Return the (x, y) coordinate for the center point of the cell that contains the specified text.  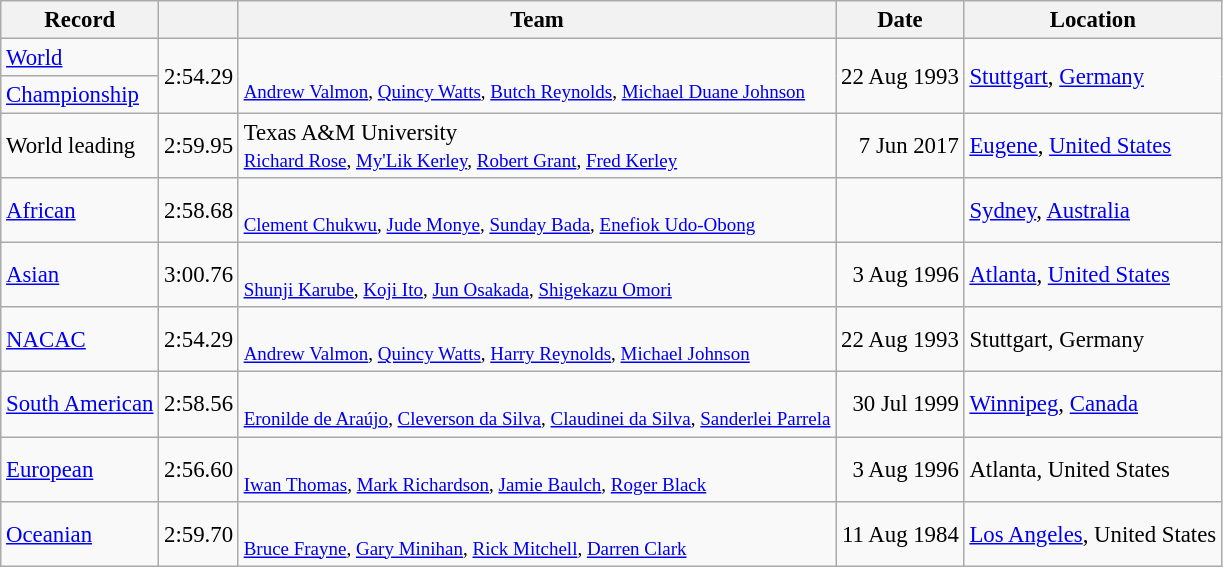
2:56.60 (199, 470)
2:58.56 (199, 404)
7 Jun 2017 (900, 146)
Eugene, United States (1092, 146)
Record (80, 20)
Date (900, 20)
Winnipeg, Canada (1092, 404)
Sydney, Australia (1092, 210)
NACAC (80, 340)
Bruce Frayne, Gary Minihan, Rick Mitchell, Darren Clark (536, 534)
Shunji Karube, Koji Ito, Jun Osakada, Shigekazu Omori (536, 276)
Oceanian (80, 534)
Asian (80, 276)
Clement Chukwu, Jude Monye, Sunday Bada, Enefiok Udo-Obong (536, 210)
2:58.68 (199, 210)
African (80, 210)
2:59.95 (199, 146)
Andrew Valmon, Quincy Watts, Harry Reynolds, Michael Johnson (536, 340)
Texas A&M UniversityRichard Rose, My'Lik Kerley, Robert Grant, Fred Kerley (536, 146)
Andrew Valmon, Quincy Watts, Butch Reynolds, Michael Duane Johnson (536, 76)
World (80, 58)
Los Angeles, United States (1092, 534)
European (80, 470)
South American (80, 404)
Team (536, 20)
2:59.70 (199, 534)
Iwan Thomas, Mark Richardson, Jamie Baulch, Roger Black (536, 470)
Location (1092, 20)
Championship (80, 95)
3:00.76 (199, 276)
11 Aug 1984 (900, 534)
Eronilde de Araújo, Cleverson da Silva, Claudinei da Silva, Sanderlei Parrela (536, 404)
30 Jul 1999 (900, 404)
World leading (80, 146)
